Return (x, y) of the center of cell containing provided text 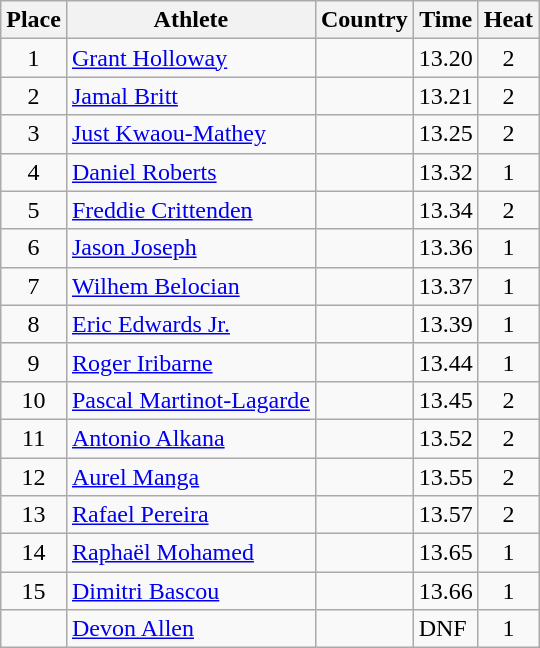
13.36 (446, 248)
Jason Joseph (190, 248)
13 (34, 515)
Just Kwaou-Mathey (190, 134)
13.66 (446, 591)
13.55 (446, 477)
Place (34, 20)
Eric Edwards Jr. (190, 324)
Country (364, 20)
13.45 (446, 400)
13.57 (446, 515)
13.25 (446, 134)
3 (34, 134)
Raphaël Mohamed (190, 553)
Daniel Roberts (190, 172)
Time (446, 20)
13.34 (446, 210)
7 (34, 286)
13.20 (446, 58)
Devon Allen (190, 629)
11 (34, 438)
9 (34, 362)
8 (34, 324)
13.37 (446, 286)
15 (34, 591)
13.65 (446, 553)
Rafael Pereira (190, 515)
Pascal Martinot-Lagarde (190, 400)
13.32 (446, 172)
13.39 (446, 324)
Athlete (190, 20)
Aurel Manga (190, 477)
14 (34, 553)
13.44 (446, 362)
Dimitri Bascou (190, 591)
Heat (508, 20)
13.52 (446, 438)
13.21 (446, 96)
Roger Iribarne (190, 362)
Antonio Alkana (190, 438)
12 (34, 477)
Freddie Crittenden (190, 210)
Grant Holloway (190, 58)
4 (34, 172)
Wilhem Belocian (190, 286)
10 (34, 400)
DNF (446, 629)
5 (34, 210)
Jamal Britt (190, 96)
6 (34, 248)
